Output the (x, y) coordinate of the center of the cell containing the given text.  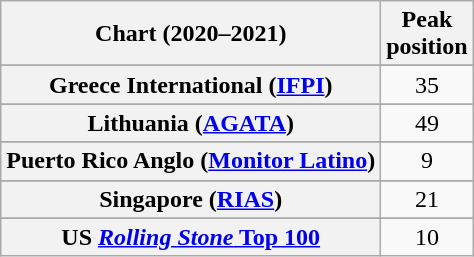
Puerto Rico Anglo (Monitor Latino) (191, 161)
US Rolling Stone Top 100 (191, 237)
Chart (2020–2021) (191, 34)
Singapore (RIAS) (191, 199)
9 (427, 161)
10 (427, 237)
Peakposition (427, 34)
21 (427, 199)
Lithuania (AGATA) (191, 123)
35 (427, 85)
49 (427, 123)
Greece International (IFPI) (191, 85)
